From the cell containing the given text, extract its center point as [X, Y] coordinate. 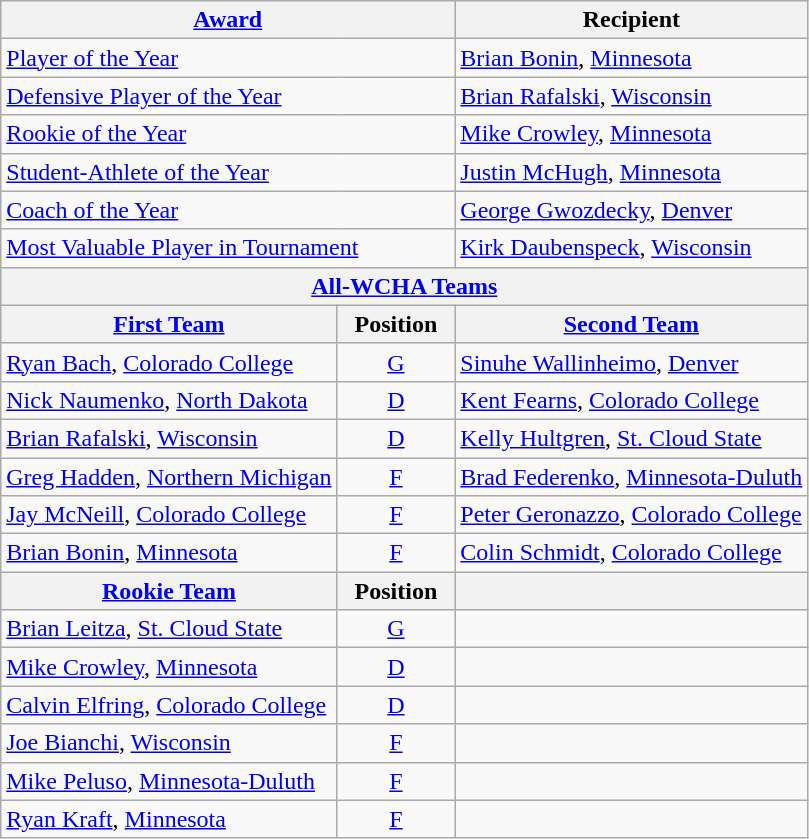
Rookie of the Year [228, 134]
Kirk Daubenspeck, Wisconsin [632, 248]
Nick Naumenko, North Dakota [169, 400]
Joe Bianchi, Wisconsin [169, 743]
Player of the Year [228, 58]
Ryan Bach, Colorado College [169, 362]
Kelly Hultgren, St. Cloud State [632, 438]
Mike Peluso, Minnesota-Duluth [169, 781]
Greg Hadden, Northern Michigan [169, 477]
Coach of the Year [228, 210]
Calvin Elfring, Colorado College [169, 705]
George Gwozdecky, Denver [632, 210]
Jay McNeill, Colorado College [169, 515]
Rookie Team [169, 591]
Justin McHugh, Minnesota [632, 172]
Kent Fearns, Colorado College [632, 400]
Ryan Kraft, Minnesota [169, 819]
Colin Schmidt, Colorado College [632, 553]
Defensive Player of the Year [228, 96]
Second Team [632, 324]
Recipient [632, 20]
Brian Leitza, St. Cloud State [169, 629]
Sinuhe Wallinheimo, Denver [632, 362]
Award [228, 20]
Student-Athlete of the Year [228, 172]
Most Valuable Player in Tournament [228, 248]
Brad Federenko, Minnesota-Duluth [632, 477]
First Team [169, 324]
Peter Geronazzo, Colorado College [632, 515]
All-WCHA Teams [404, 286]
